Extract the (X, Y) coordinate from the center of the cell holding the provided text.  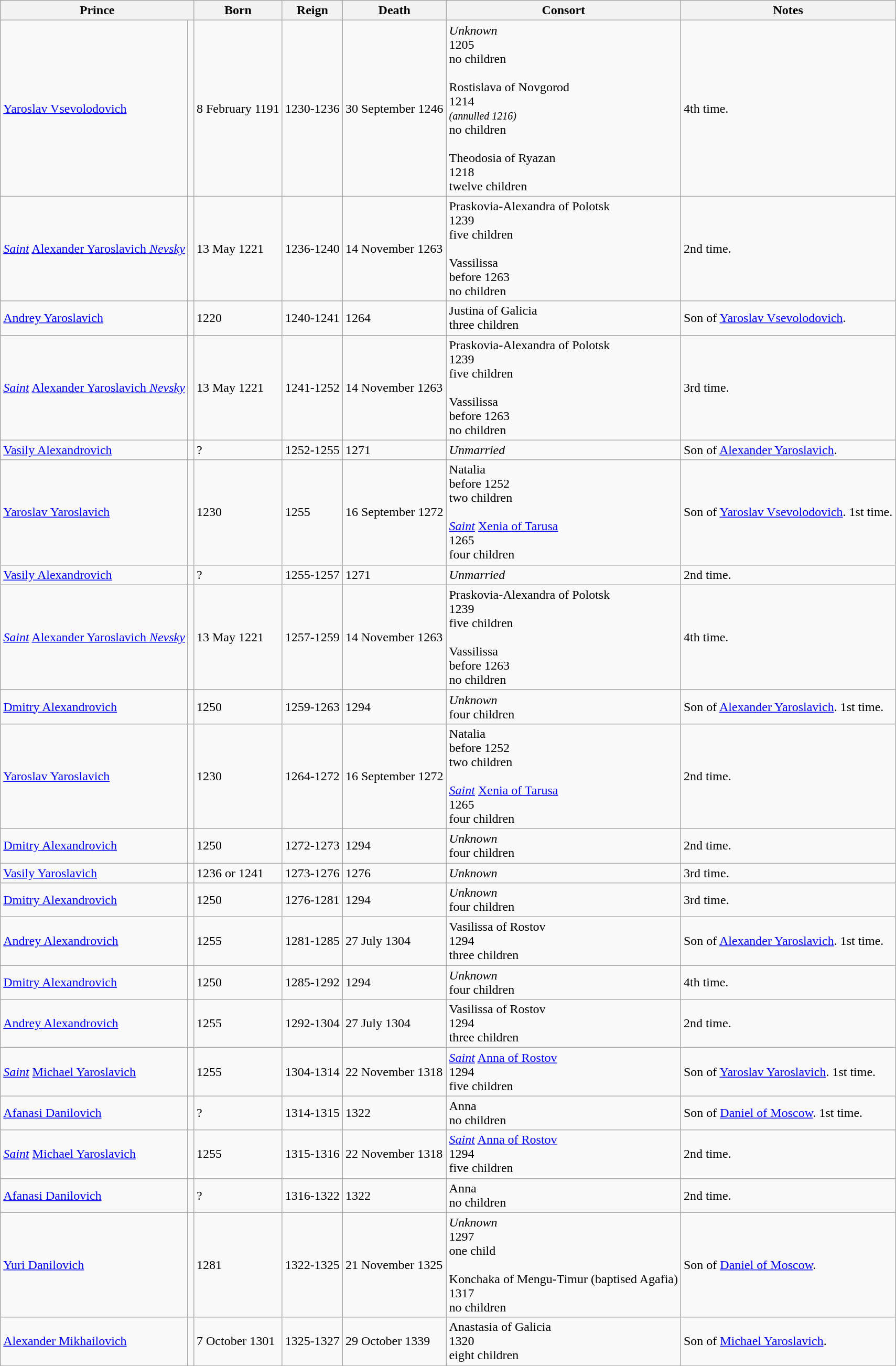
Anastasia of Galicia1320eight children (563, 1341)
1236 or 1241 (238, 873)
1281-1285 (312, 941)
1257-1259 (312, 637)
Yuri Danilovich (94, 1265)
30 September 1246 (394, 108)
1273-1276 (312, 873)
Son of Michael Yaroslavich. (787, 1341)
1264 (394, 318)
Alexander Mikhailovich (94, 1341)
8 February 1191 (238, 108)
Andrey Yaroslavich (94, 318)
1316-1322 (312, 1196)
1325-1327 (312, 1341)
1255-1257 (312, 575)
1315-1316 (312, 1154)
1285-1292 (312, 983)
Unknown1205 no childrenRostislava of Novgorod1214(annulled 1216)no childrenTheodosia of Ryazan1218twelve children (563, 108)
Death (394, 10)
1252-1255 (312, 450)
1276-1281 (312, 900)
21 November 1325 (394, 1265)
Justina of Galiciathree children (563, 318)
1292-1304 (312, 1024)
Notes (787, 10)
1314-1315 (312, 1113)
1264-1272 (312, 776)
Son of Daniel of Moscow. 1st time. (787, 1113)
Reign (312, 10)
1240-1241 (312, 318)
Son of Daniel of Moscow. (787, 1265)
Consort (563, 10)
1322-1325 (312, 1265)
Son of Yaroslav Vsevolodovich. 1st time. (787, 512)
Son of Yaroslav Yaroslavich. 1st time. (787, 1072)
1281 (238, 1265)
1241-1252 (312, 388)
1220 (238, 318)
Unknown1297one child Konchaka of Mengu-Timur (baptised Agafia)1317no children (563, 1265)
Unknown (563, 873)
Prince (98, 10)
7 October 1301 (238, 1341)
Born (238, 10)
1276 (394, 873)
1304-1314 (312, 1072)
1259-1263 (312, 707)
29 October 1339 (394, 1341)
Yaroslav Vsevolodovich (94, 108)
1230-1236 (312, 108)
Son of Yaroslav Vsevolodovich. (787, 318)
Son of Alexander Yaroslavich. (787, 450)
1272-1273 (312, 845)
Vasily Yaroslavich (94, 873)
1236-1240 (312, 249)
